Return [x, y] of the center of cell containing provided text 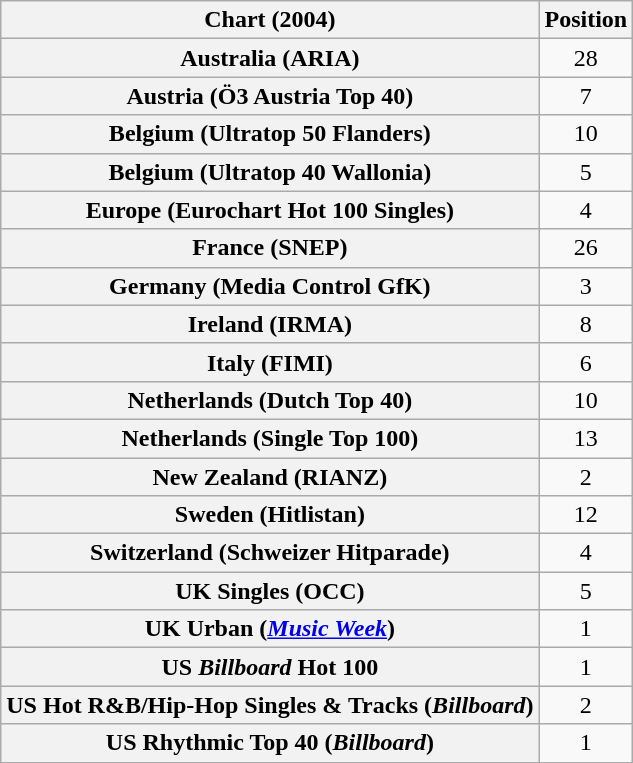
28 [586, 58]
Australia (ARIA) [270, 58]
Ireland (IRMA) [270, 324]
Netherlands (Single Top 100) [270, 438]
Position [586, 20]
Belgium (Ultratop 40 Wallonia) [270, 172]
US Rhythmic Top 40 (Billboard) [270, 743]
UK Singles (OCC) [270, 591]
US Billboard Hot 100 [270, 667]
Italy (FIMI) [270, 362]
13 [586, 438]
26 [586, 248]
6 [586, 362]
New Zealand (RIANZ) [270, 477]
UK Urban (Music Week) [270, 629]
Sweden (Hitlistan) [270, 515]
7 [586, 96]
3 [586, 286]
US Hot R&B/Hip-Hop Singles & Tracks (Billboard) [270, 705]
Switzerland (Schweizer Hitparade) [270, 553]
Europe (Eurochart Hot 100 Singles) [270, 210]
8 [586, 324]
Belgium (Ultratop 50 Flanders) [270, 134]
Germany (Media Control GfK) [270, 286]
France (SNEP) [270, 248]
Chart (2004) [270, 20]
12 [586, 515]
Netherlands (Dutch Top 40) [270, 400]
Austria (Ö3 Austria Top 40) [270, 96]
